Output the [x, y] coordinate of the center of the cell containing the given text.  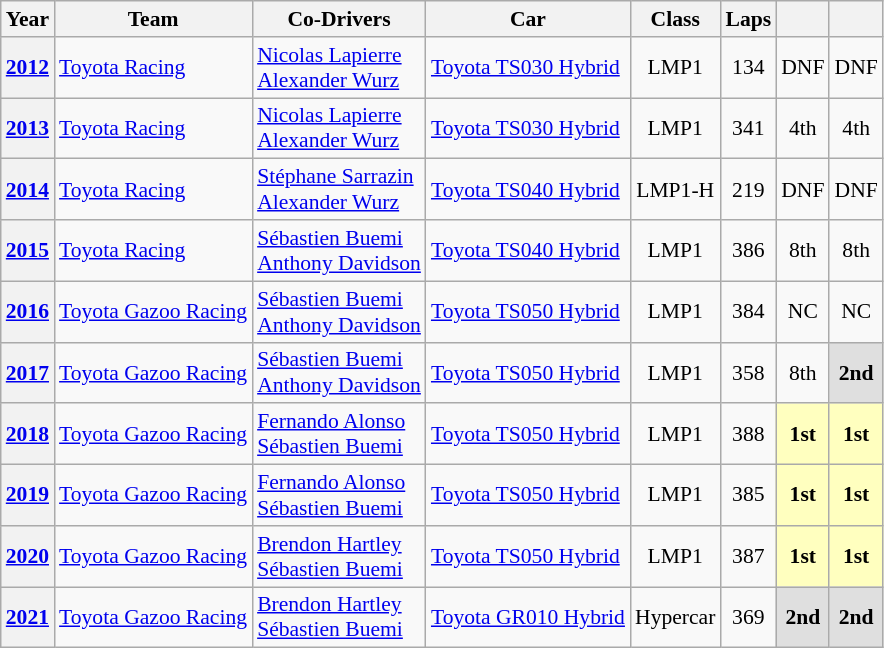
219 [748, 190]
2021 [28, 618]
358 [748, 372]
Team [153, 19]
385 [748, 496]
134 [748, 68]
384 [748, 312]
388 [748, 434]
Class [675, 19]
2017 [28, 372]
2014 [28, 190]
2018 [28, 434]
387 [748, 556]
Stéphane Sarrazin Alexander Wurz [339, 190]
Hypercar [675, 618]
2015 [28, 250]
2012 [28, 68]
386 [748, 250]
Laps [748, 19]
2019 [28, 496]
2020 [28, 556]
2013 [28, 128]
2016 [28, 312]
Year [28, 19]
369 [748, 618]
Co-Drivers [339, 19]
Car [528, 19]
LMP1-H [675, 190]
Toyota GR010 Hybrid [528, 618]
341 [748, 128]
